From the cell containing the given text, extract its center point as [x, y] coordinate. 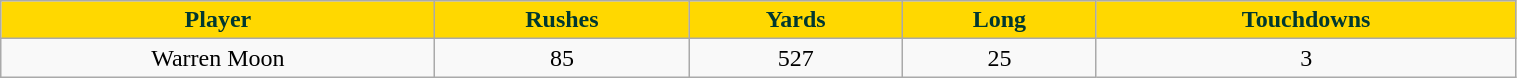
Player [218, 20]
Warren Moon [218, 58]
Long [1000, 20]
3 [1306, 58]
85 [562, 58]
Yards [796, 20]
527 [796, 58]
Touchdowns [1306, 20]
Rushes [562, 20]
25 [1000, 58]
